Provide the [X, Y] coordinate of the cell's center where the given text is located.  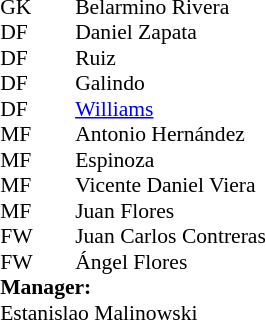
Galindo [170, 83]
Espinoza [170, 160]
Daniel Zapata [170, 33]
Juan Carlos Contreras [170, 237]
Williams [170, 109]
Manager: [133, 287]
Antonio Hernández [170, 135]
Vicente Daniel Viera [170, 185]
Ángel Flores [170, 262]
Ruiz [170, 58]
Juan Flores [170, 211]
